Scan for the cell matching the given text and deliver its [X, Y] coordinate at center. 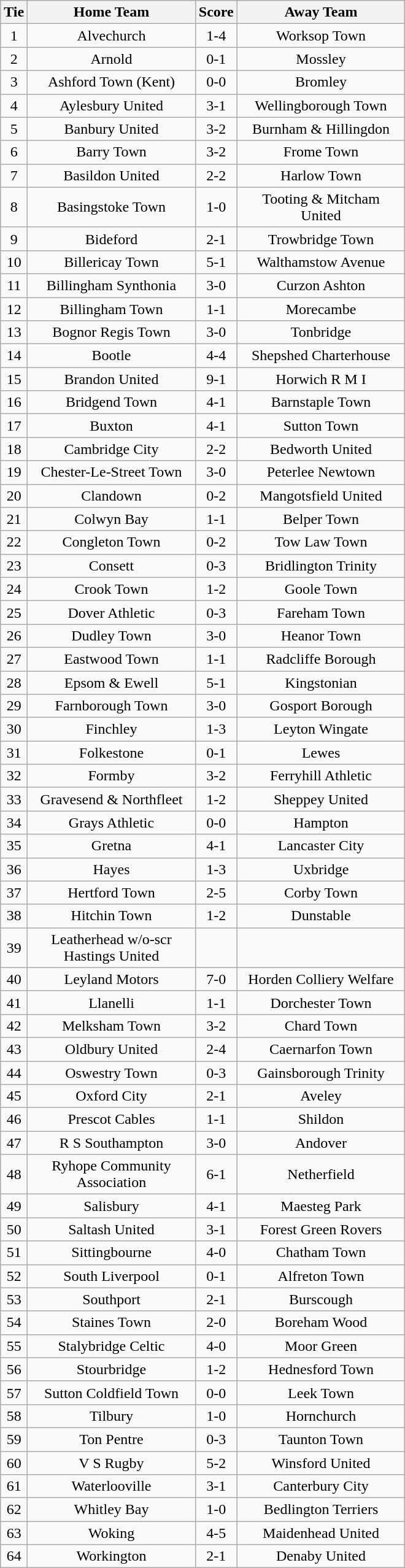
Gretna [112, 846]
V S Rugby [112, 1463]
40 [14, 979]
32 [14, 776]
9 [14, 239]
35 [14, 846]
Basildon United [112, 175]
Shepshed Charterhouse [321, 356]
57 [14, 1393]
Tow Law Town [321, 542]
2 [14, 59]
Curzon Ashton [321, 285]
Peterlee Newtown [321, 472]
14 [14, 356]
39 [14, 947]
34 [14, 823]
43 [14, 1049]
Harlow Town [321, 175]
19 [14, 472]
24 [14, 589]
Leatherhead w/o-scr Hastings United [112, 947]
Gravesend & Northfleet [112, 799]
Billericay Town [112, 262]
2-4 [216, 1049]
54 [14, 1323]
Formby [112, 776]
Woking [112, 1533]
R S Southampton [112, 1143]
38 [14, 916]
Crook Town [112, 589]
48 [14, 1174]
Boreham Wood [321, 1323]
55 [14, 1346]
Billingham Town [112, 309]
Leyton Wingate [321, 729]
Netherfield [321, 1174]
17 [14, 426]
Dorchester Town [321, 1002]
51 [14, 1253]
Alvechurch [112, 36]
Chester-Le-Street Town [112, 472]
Worksop Town [321, 36]
Wellingborough Town [321, 106]
Stalybridge Celtic [112, 1346]
Bedlington Terriers [321, 1510]
Morecambe [321, 309]
Arnold [112, 59]
7-0 [216, 979]
20 [14, 496]
21 [14, 519]
Gosport Borough [321, 706]
Bognor Regis Town [112, 332]
Taunton Town [321, 1439]
Radcliffe Borough [321, 659]
Bridgend Town [112, 402]
Kingstonian [321, 683]
Dudley Town [112, 636]
Oswestry Town [112, 1073]
Leyland Motors [112, 979]
Hayes [112, 869]
Sheppey United [321, 799]
Tie [14, 12]
1-4 [216, 36]
6-1 [216, 1174]
50 [14, 1229]
Dunstable [321, 916]
Hampton [321, 823]
Moor Green [321, 1346]
Waterlooville [112, 1486]
Consett [112, 566]
Chatham Town [321, 1253]
Lancaster City [321, 846]
56 [14, 1369]
Denaby United [321, 1556]
Saltash United [112, 1229]
Hertford Town [112, 893]
Tilbury [112, 1416]
Bedworth United [321, 449]
Uxbridge [321, 869]
Barry Town [112, 152]
18 [14, 449]
Whitley Bay [112, 1510]
Southport [112, 1299]
Sutton Town [321, 426]
47 [14, 1143]
Prescot Cables [112, 1120]
Forest Green Rovers [321, 1229]
Mangotsfield United [321, 496]
Fareham Town [321, 612]
Corby Town [321, 893]
44 [14, 1073]
27 [14, 659]
37 [14, 893]
South Liverpool [112, 1276]
Leek Town [321, 1393]
Stourbridge [112, 1369]
1 [14, 36]
Horwich R M I [321, 379]
Horden Colliery Welfare [321, 979]
22 [14, 542]
Goole Town [321, 589]
4 [14, 106]
Maidenhead United [321, 1533]
Buxton [112, 426]
Hornchurch [321, 1416]
2-5 [216, 893]
62 [14, 1510]
Burscough [321, 1299]
58 [14, 1416]
Oldbury United [112, 1049]
Hitchin Town [112, 916]
Ton Pentre [112, 1439]
64 [14, 1556]
33 [14, 799]
28 [14, 683]
Belper Town [321, 519]
Basingstoke Town [112, 207]
61 [14, 1486]
Away Team [321, 12]
Tonbridge [321, 332]
Aveley [321, 1096]
6 [14, 152]
Brandon United [112, 379]
59 [14, 1439]
53 [14, 1299]
36 [14, 869]
30 [14, 729]
Hednesford Town [321, 1369]
16 [14, 402]
7 [14, 175]
12 [14, 309]
Sittingbourne [112, 1253]
25 [14, 612]
Gainsborough Trinity [321, 1073]
11 [14, 285]
Staines Town [112, 1323]
49 [14, 1206]
Finchley [112, 729]
46 [14, 1120]
Melksham Town [112, 1026]
13 [14, 332]
Winsford United [321, 1463]
Maesteg Park [321, 1206]
Workington [112, 1556]
Lewes [321, 753]
Banbury United [112, 129]
2-0 [216, 1323]
Folkestone [112, 753]
Aylesbury United [112, 106]
Trowbridge Town [321, 239]
Cambridge City [112, 449]
Andover [321, 1143]
Salisbury [112, 1206]
Tooting & Mitcham United [321, 207]
5 [14, 129]
31 [14, 753]
Heanor Town [321, 636]
Llanelli [112, 1002]
Bideford [112, 239]
8 [14, 207]
4-4 [216, 356]
63 [14, 1533]
Frome Town [321, 152]
10 [14, 262]
42 [14, 1026]
Bromley [321, 82]
Eastwood Town [112, 659]
Farnborough Town [112, 706]
Walthamstow Avenue [321, 262]
Ryhope Community Association [112, 1174]
Clandown [112, 496]
23 [14, 566]
15 [14, 379]
41 [14, 1002]
4-5 [216, 1533]
Ferryhill Athletic [321, 776]
3 [14, 82]
60 [14, 1463]
Colwyn Bay [112, 519]
Alfreton Town [321, 1276]
Chard Town [321, 1026]
5-2 [216, 1463]
52 [14, 1276]
Sutton Coldfield Town [112, 1393]
Caernarfon Town [321, 1049]
Shildon [321, 1120]
26 [14, 636]
Barnstaple Town [321, 402]
Mossley [321, 59]
45 [14, 1096]
Score [216, 12]
Epsom & Ewell [112, 683]
29 [14, 706]
Grays Athletic [112, 823]
Billingham Synthonia [112, 285]
Canterbury City [321, 1486]
Burnham & Hillingdon [321, 129]
Bootle [112, 356]
9-1 [216, 379]
Dover Athletic [112, 612]
Bridlington Trinity [321, 566]
Oxford City [112, 1096]
Home Team [112, 12]
Ashford Town (Kent) [112, 82]
Congleton Town [112, 542]
